For the text-containing cell, return its midpoint in (x, y) coordinate format. 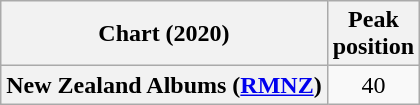
Peakposition (373, 34)
New Zealand Albums (RMNZ) (164, 85)
Chart (2020) (164, 34)
40 (373, 85)
